Provide the (x, y) coordinate of the cell's center where the given text is located.  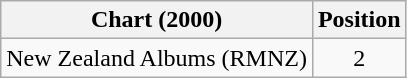
2 (359, 58)
Chart (2000) (157, 20)
New Zealand Albums (RMNZ) (157, 58)
Position (359, 20)
